Extract the (X, Y) coordinate from the center of the cell holding the provided text.  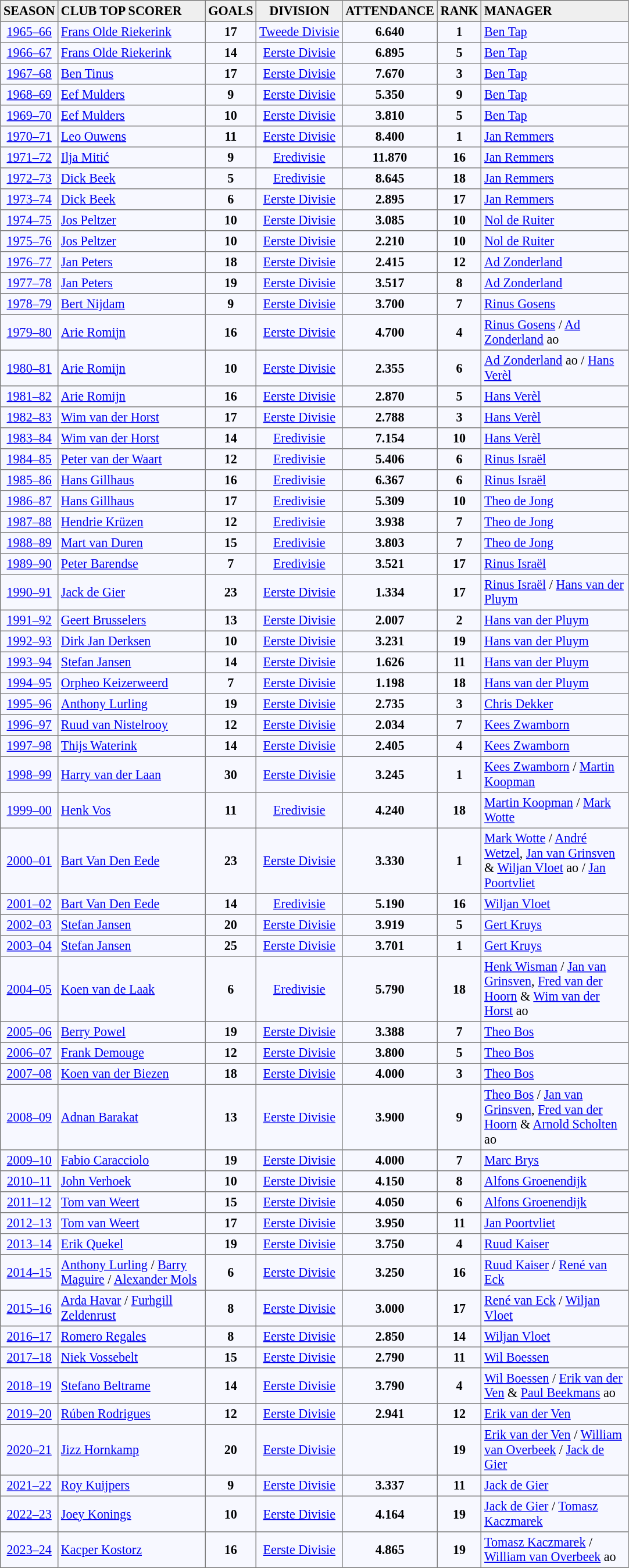
1.334 (389, 592)
1987–88 (29, 522)
3.337 (389, 1485)
2022–23 (29, 1514)
2.355 (389, 368)
2001–02 (29, 904)
2008–09 (29, 1117)
3.330 (389, 860)
2010–11 (29, 1181)
2.007 (389, 620)
1969–70 (29, 116)
2011–12 (29, 1202)
1978–79 (29, 304)
5.350 (389, 95)
ATTENDANCE (389, 11)
DIVISION (299, 11)
Marc Brys (555, 1160)
2 (459, 620)
3.938 (389, 522)
3.919 (389, 925)
Fabio Caracciolo (131, 1160)
11.870 (389, 158)
2020–21 (29, 1450)
Ad Zonderland ao / Hans Verèl (555, 368)
2.941 (389, 1414)
2019–20 (29, 1414)
4.865 (389, 1550)
Ilja Mitić (131, 158)
CLUB TOP SCORER (131, 11)
3.388 (389, 1032)
1982–83 (29, 417)
1.198 (389, 683)
6.640 (389, 32)
Arda Havar / Furhgill Zeldenrust (131, 1308)
Peter van der Waart (131, 459)
Rúben Rodrigues (131, 1414)
8.645 (389, 178)
2002–03 (29, 925)
1984–85 (29, 459)
4.240 (389, 810)
1983–84 (29, 438)
Jack de Gier / Tomasz Kaczmarek (555, 1514)
2013–14 (29, 1244)
Bert Nijdam (131, 304)
Theo Bos / Jan van Grinsven, Fred van der Hoorn & Arnold Scholten ao (555, 1117)
1979–80 (29, 333)
5.190 (389, 904)
2004–05 (29, 989)
2017–18 (29, 1358)
Erik Quekel (131, 1244)
Thijs Waterink (131, 746)
Ben Tinus (131, 74)
2000–01 (29, 860)
1992–93 (29, 641)
6.895 (389, 53)
Hendrie Krüzen (131, 522)
3.700 (389, 304)
1965–66 (29, 32)
5.309 (389, 501)
1975–76 (29, 241)
Harry van der Laan (131, 774)
Tomasz Kaczmarek / William van Overbeek ao (555, 1550)
2016–17 (29, 1337)
Henk Wisman / Jan van Grinsven, Fred van der Hoorn & Wim van der Horst ao (555, 989)
2014–15 (29, 1273)
1993–94 (29, 662)
3.231 (389, 641)
Anthony Lurling / Barry Maguire / Alexander Mols (131, 1273)
3.085 (389, 220)
Frank Demouge (131, 1053)
1970–71 (29, 137)
2.034 (389, 725)
2.790 (389, 1358)
Ruud van Nistelrooy (131, 725)
2.415 (389, 262)
Romero Regales (131, 1337)
Jizz Hornkamp (131, 1450)
3.245 (389, 774)
1971–72 (29, 158)
1966–67 (29, 53)
2.788 (389, 417)
Dirk Jan Derksen (131, 641)
2.870 (389, 397)
1972–73 (29, 178)
1967–68 (29, 74)
1981–82 (29, 397)
2023–24 (29, 1550)
4.150 (389, 1181)
Wil Boessen (555, 1358)
7.154 (389, 438)
1977–78 (29, 283)
2005–06 (29, 1032)
1997–98 (29, 746)
3.517 (389, 283)
Roy Kuijpers (131, 1485)
Rinus Gosens (555, 304)
1974–75 (29, 220)
Rinus Israël / Hans van der Pluym (555, 592)
1995–96 (29, 704)
Henk Vos (131, 810)
1.626 (389, 662)
2009–10 (29, 1160)
Orpheo Keizerweerd (131, 683)
25 (231, 946)
Peter Barendse (131, 564)
2003–04 (29, 946)
1980–81 (29, 368)
Adnan Barakat (131, 1117)
John Verhoek (131, 1181)
Kacper Kostorz (131, 1550)
1994–95 (29, 683)
5.406 (389, 459)
1999–00 (29, 810)
3.790 (389, 1386)
3.900 (389, 1117)
2.895 (389, 199)
3.521 (389, 564)
3.701 (389, 946)
2.405 (389, 746)
1998–99 (29, 774)
4.050 (389, 1202)
1989–90 (29, 564)
Stefano Beltrame (131, 1386)
Joey Konings (131, 1514)
Tweede Divisie (299, 32)
Anthony Lurling (131, 704)
Ruud Kaiser (555, 1244)
Berry Powel (131, 1032)
Kees Zwamborn / Martin Koopman (555, 774)
3.810 (389, 116)
Niek Vossebelt (131, 1358)
2.850 (389, 1337)
3.800 (389, 1053)
2015–16 (29, 1308)
Mark Wotte / André Wetzel, Jan van Grinsven & Wiljan Vloet ao / Jan Poortvliet (555, 860)
Rinus Gosens / Ad Zonderland ao (555, 333)
Martin Koopman / Mark Wotte (555, 810)
1976–77 (29, 262)
2.735 (389, 704)
6.367 (389, 480)
Leo Ouwens (131, 137)
1986–87 (29, 501)
1991–92 (29, 620)
2006–07 (29, 1053)
RANK (459, 11)
3.803 (389, 543)
4.700 (389, 333)
Jan Poortvliet (555, 1223)
GOALS (231, 11)
3.000 (389, 1308)
Erik van der Ven (555, 1414)
2018–19 (29, 1386)
MANAGER (555, 11)
7.670 (389, 74)
Ruud Kaiser / René van Eck (555, 1273)
1973–74 (29, 199)
4.164 (389, 1514)
3.950 (389, 1223)
Wil Boessen / Erik van der Ven & Paul Beekmans ao (555, 1386)
2.210 (389, 241)
3.250 (389, 1273)
2007–08 (29, 1074)
1968–69 (29, 95)
Geert Brusselers (131, 620)
2021–22 (29, 1485)
Koen van der Biezen (131, 1074)
5.790 (389, 989)
Chris Dekker (555, 704)
Mart van Duren (131, 543)
1996–97 (29, 725)
30 (231, 774)
Koen van de Laak (131, 989)
1988–89 (29, 543)
Erik van der Ven / William van Overbeek / Jack de Gier (555, 1450)
SEASON (29, 11)
René van Eck / Wiljan Vloet (555, 1308)
3.750 (389, 1244)
8.400 (389, 137)
1985–86 (29, 480)
1990–91 (29, 592)
2012–13 (29, 1223)
